Return (x, y) of the center of cell containing provided text 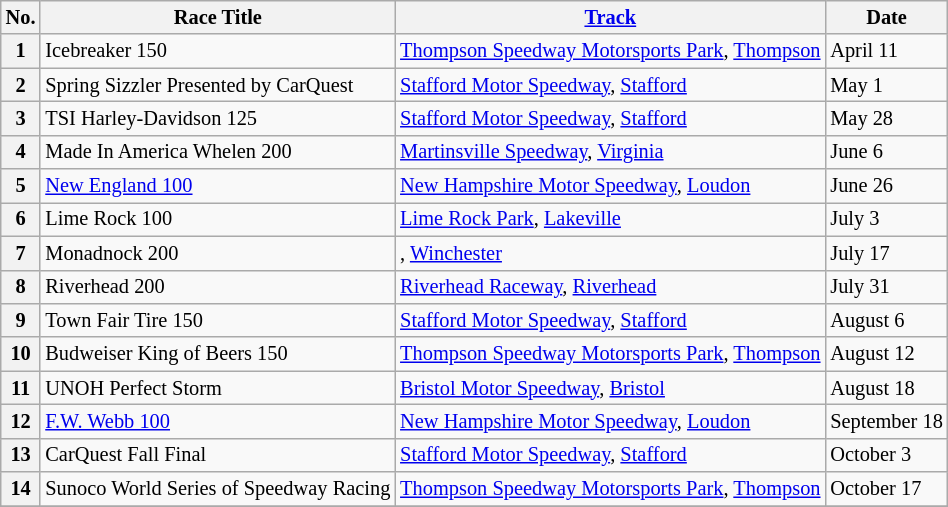
July 3 (886, 219)
7 (21, 253)
Riverhead 200 (218, 287)
October 3 (886, 455)
May 28 (886, 118)
August 18 (886, 388)
UNOH Perfect Storm (218, 388)
Riverhead Raceway, Riverhead (610, 287)
No. (21, 17)
Lime Rock Park, Lakeville (610, 219)
Sunoco World Series of Speedway Racing (218, 489)
Spring Sizzler Presented by CarQuest (218, 85)
Budweiser King of Beers 150 (218, 354)
April 11 (886, 51)
August 12 (886, 354)
July 17 (886, 253)
Town Fair Tire 150 (218, 320)
Lime Rock 100 (218, 219)
May 1 (886, 85)
October 17 (886, 489)
14 (21, 489)
2 (21, 85)
CarQuest Fall Final (218, 455)
August 6 (886, 320)
June 26 (886, 186)
New England 100 (218, 186)
4 (21, 152)
September 18 (886, 421)
Monadnock 200 (218, 253)
Date (886, 17)
Track (610, 17)
6 (21, 219)
12 (21, 421)
Bristol Motor Speedway, Bristol (610, 388)
Martinsville Speedway, Virginia (610, 152)
9 (21, 320)
, Winchester (610, 253)
11 (21, 388)
1 (21, 51)
5 (21, 186)
8 (21, 287)
Icebreaker 150 (218, 51)
13 (21, 455)
10 (21, 354)
F.W. Webb 100 (218, 421)
July 31 (886, 287)
Race Title (218, 17)
June 6 (886, 152)
TSI Harley-Davidson 125 (218, 118)
3 (21, 118)
Made In America Whelen 200 (218, 152)
